Return the (X, Y) coordinate for the center point of the cell that contains the specified text.  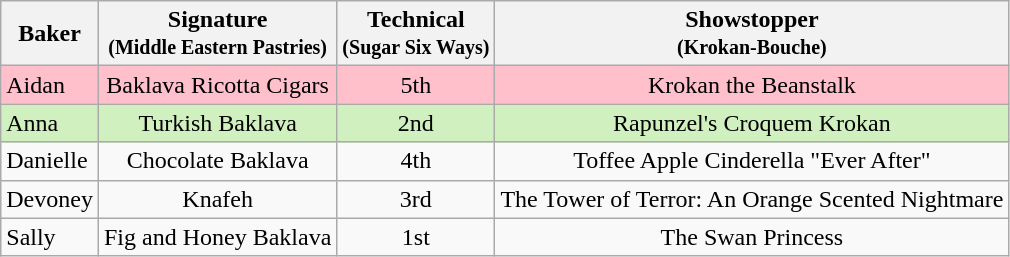
Danielle (50, 161)
Turkish Baklava (217, 123)
The Tower of Terror: An Orange Scented Nightmare (752, 199)
Baklava Ricotta Cigars (217, 85)
The Swan Princess (752, 237)
Showstopper(Krokan-Bouche) (752, 34)
Chocolate Baklava (217, 161)
Sally (50, 237)
Toffee Apple Cinderella "Ever After" (752, 161)
Anna (50, 123)
Devoney (50, 199)
Baker (50, 34)
5th (416, 85)
Krokan the Beanstalk (752, 85)
2nd (416, 123)
4th (416, 161)
1st (416, 237)
Knafeh (217, 199)
Signature(Middle Eastern Pastries) (217, 34)
3rd (416, 199)
Rapunzel's Croquem Krokan (752, 123)
Aidan (50, 85)
Fig and Honey Baklava (217, 237)
Technical(Sugar Six Ways) (416, 34)
